Return the [x, y] coordinate for the center point of the cell that contains the specified text.  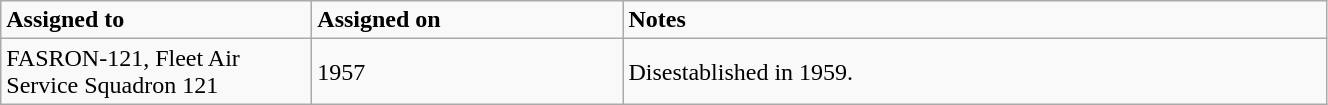
FASRON-121, Fleet Air Service Squadron 121 [156, 72]
Disestablished in 1959. [975, 72]
1957 [468, 72]
Assigned to [156, 20]
Notes [975, 20]
Assigned on [468, 20]
